Return the (x, y) coordinate for the center point of the cell that contains the specified text.  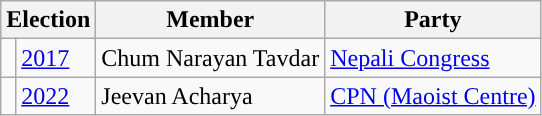
Nepali Congress (433, 58)
2022 (56, 96)
Chum Narayan Tavdar (210, 58)
Member (210, 20)
Jeevan Acharya (210, 96)
CPN (Maoist Centre) (433, 96)
2017 (56, 58)
Party (433, 20)
Election (48, 20)
